Search for the cell housing the specified text and yield its (x, y) center coordinate. 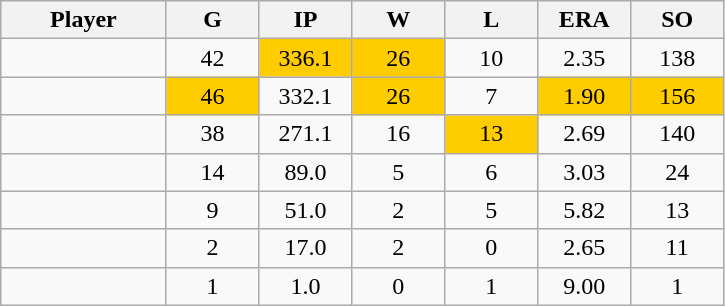
332.1 (306, 96)
89.0 (306, 172)
138 (678, 58)
1.90 (584, 96)
17.0 (306, 248)
140 (678, 134)
9 (212, 210)
38 (212, 134)
IP (306, 20)
10 (492, 58)
42 (212, 58)
3.03 (584, 172)
6 (492, 172)
336.1 (306, 58)
5.82 (584, 210)
14 (212, 172)
271.1 (306, 134)
1.0 (306, 286)
L (492, 20)
ERA (584, 20)
24 (678, 172)
46 (212, 96)
G (212, 20)
51.0 (306, 210)
16 (398, 134)
2.35 (584, 58)
SO (678, 20)
11 (678, 248)
W (398, 20)
2.65 (584, 248)
Player (84, 20)
156 (678, 96)
9.00 (584, 286)
2.69 (584, 134)
7 (492, 96)
